Capture the cell that displays the provided text and extract its (x, y) central coordinate. 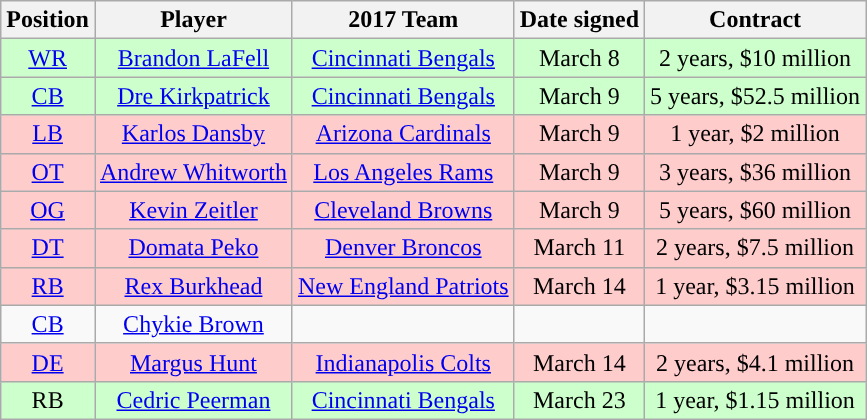
March 23 (579, 400)
Andrew Whitworth (193, 172)
Chykie Brown (193, 324)
WR (48, 58)
Cedric Peerman (193, 400)
Denver Broncos (403, 248)
Cleveland Browns (403, 210)
2 years, $4.1 million (756, 362)
LB (48, 134)
2 years, $10 million (756, 58)
March 11 (579, 248)
DE (48, 362)
Karlos Dansby (193, 134)
Indianapolis Colts (403, 362)
Position (48, 20)
Dre Kirkpatrick (193, 96)
1 year, $3.15 million (756, 286)
Arizona Cardinals (403, 134)
1 year, $1.15 million (756, 400)
Player (193, 20)
Brandon LaFell (193, 58)
2017 Team (403, 20)
2 years, $7.5 million (756, 248)
Contract (756, 20)
5 years, $52.5 million (756, 96)
Domata Peko (193, 248)
Los Angeles Rams (403, 172)
1 year, $2 million (756, 134)
5 years, $60 million (756, 210)
March 8 (579, 58)
Margus Hunt (193, 362)
Rex Burkhead (193, 286)
Kevin Zeitler (193, 210)
DT (48, 248)
New England Patriots (403, 286)
3 years, $36 million (756, 172)
OG (48, 210)
Date signed (579, 20)
OT (48, 172)
